Capture the cell that displays the provided text and extract its (X, Y) central coordinate. 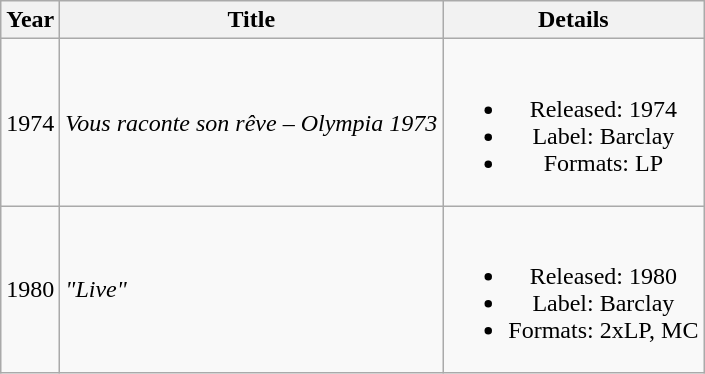
Title (252, 20)
"Live" (252, 290)
Vous raconte son rêve – Olympia 1973 (252, 122)
Released: 1974Label: BarclayFormats: LP (574, 122)
Details (574, 20)
Year (30, 20)
1980 (30, 290)
1974 (30, 122)
Released: 1980Label: BarclayFormats: 2xLP, MC (574, 290)
